Capture the cell that displays the provided text and extract its [x, y] central coordinate. 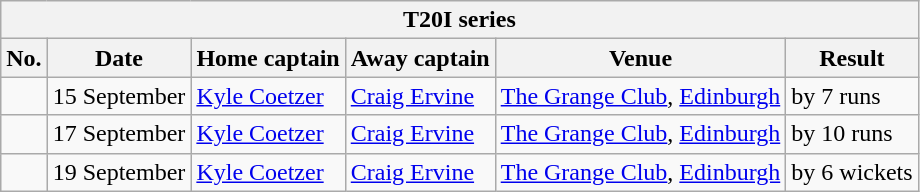
19 September [119, 172]
Home captain [268, 58]
by 6 wickets [852, 172]
Result [852, 58]
Venue [640, 58]
T20I series [460, 20]
by 10 runs [852, 134]
15 September [119, 96]
Away captain [420, 58]
Date [119, 58]
No. [24, 58]
17 September [119, 134]
by 7 runs [852, 96]
